Scan for the cell matching the given text and deliver its (x, y) coordinate at center. 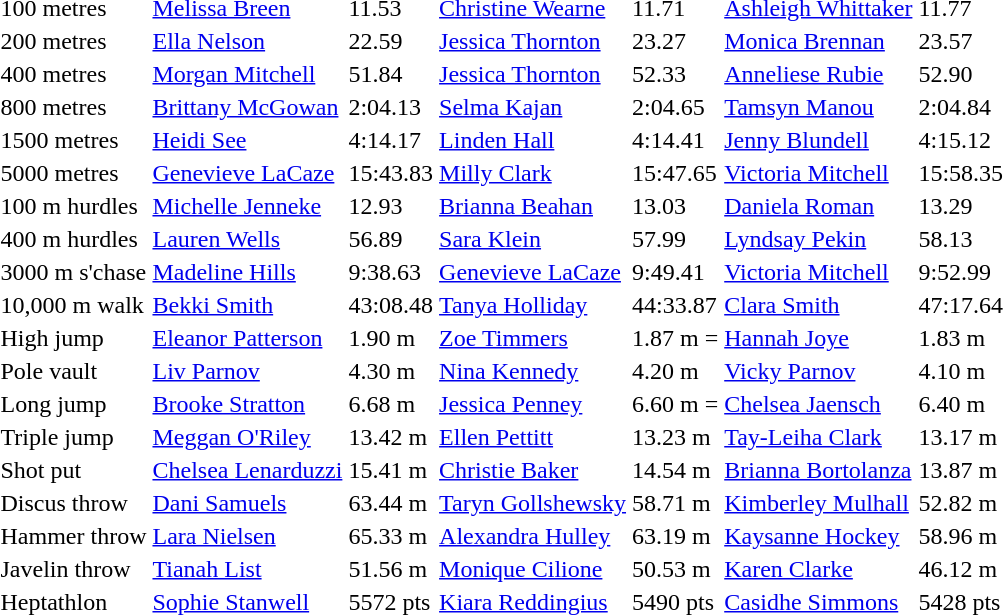
4:14.17 (391, 140)
2:04.65 (676, 107)
Brianna Bortolanza (818, 470)
Lyndsay Pekin (818, 239)
13.23 m (676, 437)
Lara Nielsen (248, 536)
52.33 (676, 74)
Nina Kennedy (533, 371)
4.30 m (391, 371)
Tay-Leiha Clark (818, 437)
Chelsea Jaensch (818, 404)
56.89 (391, 239)
1.87 m = (676, 338)
13.03 (676, 206)
Taryn Gollshewsky (533, 503)
23.27 (676, 41)
9:38.63 (391, 272)
Kaysanne Hockey (818, 536)
15:47.65 (676, 173)
Karen Clarke (818, 569)
Michelle Jenneke (248, 206)
Linden Hall (533, 140)
Meggan O'Riley (248, 437)
57.99 (676, 239)
Alexandra Hulley (533, 536)
Zoe Timmers (533, 338)
Morgan Mitchell (248, 74)
6.68 m (391, 404)
43:08.48 (391, 305)
44:33.87 (676, 305)
Selma Kajan (533, 107)
Tanya Holliday (533, 305)
15:43.83 (391, 173)
4:14.41 (676, 140)
14.54 m (676, 470)
Ellen Pettitt (533, 437)
51.56 m (391, 569)
Vicky Parnov (818, 371)
Liv Parnov (248, 371)
Clara Smith (818, 305)
63.19 m (676, 536)
13.42 m (391, 437)
65.33 m (391, 536)
Daniela Roman (818, 206)
Kimberley Mulhall (818, 503)
Madeline Hills (248, 272)
15.41 m (391, 470)
12.93 (391, 206)
Sara Klein (533, 239)
Brooke Stratton (248, 404)
50.53 m (676, 569)
Hannah Joye (818, 338)
Dani Samuels (248, 503)
Eleanor Patterson (248, 338)
Brittany McGowan (248, 107)
51.84 (391, 74)
Anneliese Rubie (818, 74)
22.59 (391, 41)
2:04.13 (391, 107)
Heidi See (248, 140)
Jessica Penney (533, 404)
63.44 m (391, 503)
1.90 m (391, 338)
Brianna Beahan (533, 206)
Tianah List (248, 569)
Monica Brennan (818, 41)
Lauren Wells (248, 239)
Monique Cilione (533, 569)
Ella Nelson (248, 41)
Bekki Smith (248, 305)
6.60 m = (676, 404)
Jenny Blundell (818, 140)
4.20 m (676, 371)
Tamsyn Manou (818, 107)
Milly Clark (533, 173)
9:49.41 (676, 272)
58.71 m (676, 503)
Chelsea Lenarduzzi (248, 470)
Christie Baker (533, 470)
